Search for the cell housing the specified text and yield its [x, y] center coordinate. 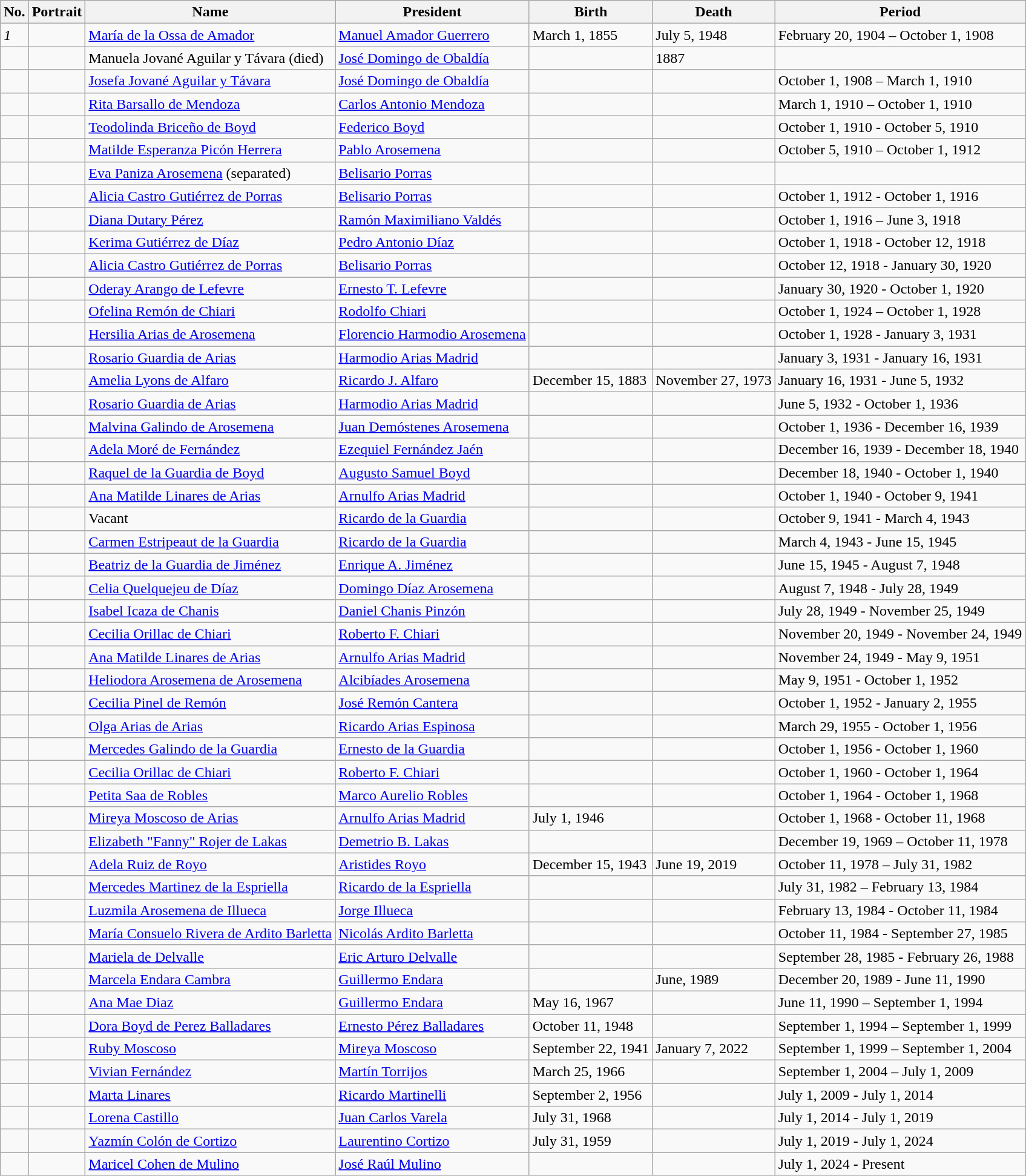
Malvina Galindo de Arosemena [211, 427]
Teodolinda Briceño de Boyd [211, 127]
President [432, 12]
Adela Moré de Fernández [211, 450]
Mercedes Galindo de la Guardia [211, 749]
José Raúl Mulino [432, 1164]
December 20, 1989 - June 11, 1990 [900, 979]
July 31, 1968 [591, 1118]
June 15, 1945 - August 7, 1948 [900, 565]
Elizabeth "Fanny" Rojer de Lakas [211, 841]
October 9, 1941 - March 4, 1943 [900, 519]
Juan Carlos Varela [432, 1118]
February 20, 1904 – October 1, 1908 [900, 35]
September 1, 1994 – September 1, 1999 [900, 1026]
Vivian Fernández [211, 1072]
Enrique A. Jiménez [432, 565]
June 11, 1990 – September 1, 1994 [900, 1002]
Eva Paniza Arosemena (separated) [211, 173]
October 1, 1910 - October 5, 1910 [900, 127]
Daniel Chanis Pinzón [432, 611]
Marco Aurelio Robles [432, 795]
December 16, 1939 - December 18, 1940 [900, 450]
July 28, 1949 - November 25, 1949 [900, 611]
Ricardo J. Alfaro [432, 381]
October 1, 1940 - October 9, 1941 [900, 496]
Josefa Jované Aguilar y Távara [211, 81]
Ernesto de la Guardia [432, 749]
Martín Torrijos [432, 1072]
Lorena Castillo [211, 1118]
November 20, 1949 - November 24, 1949 [900, 634]
February 13, 1984 - October 11, 1984 [900, 910]
June 5, 1932 - October 1, 1936 [900, 404]
October 1, 1956 - October 1, 1960 [900, 749]
July 31, 1982 – February 13, 1984 [900, 887]
October 1, 1952 - January 2, 1955 [900, 703]
Adela Ruiz de Royo [211, 864]
Kerima Gutiérrez de Díaz [211, 242]
Marta Linares [211, 1095]
Olga Arias de Arias [211, 726]
Luzmila Arosemena de Illueca [211, 910]
July 1, 1946 [591, 818]
Name [211, 12]
December 19, 1969 – October 11, 1978 [900, 841]
July 1, 2009 - July 1, 2014 [900, 1095]
September 1, 1999 – September 1, 2004 [900, 1049]
Ramón Maximiliano Valdés [432, 219]
November 24, 1949 - May 9, 1951 [900, 657]
Portrait [57, 12]
July 1, 2019 - July 1, 2024 [900, 1141]
Ezequiel Fernández Jaén [432, 450]
October 1, 1916 – June 3, 1918 [900, 219]
No. [15, 12]
Death [714, 12]
Augusto Samuel Boyd [432, 473]
December 15, 1883 [591, 381]
Ana Mae Diaz [211, 1002]
October 1, 1908 – March 1, 1910 [900, 81]
Pablo Arosemena [432, 150]
October 1, 1924 – October 1, 1928 [900, 312]
Diana Dutary Pérez [211, 219]
July 5, 1948 [714, 35]
Marcela Endara Cambra [211, 979]
October 1, 1912 - October 1, 1916 [900, 196]
October 1, 1960 - October 1, 1964 [900, 772]
Mercedes Martinez de la Espriella [211, 887]
Heliodora Arosemena de Arosemena [211, 680]
María Consuelo Rivera de Ardito Barletta [211, 933]
March 25, 1966 [591, 1072]
September 2, 1956 [591, 1095]
Domingo Díaz Arosemena [432, 588]
October 1, 1928 - January 3, 1931 [900, 335]
Celia Quelquejeu de Díaz [211, 588]
Carmen Estripeaut de la Guardia [211, 542]
Ricardo Arias Espinosa [432, 726]
Oderay Arango de Lefevre [211, 289]
October 11, 1984 - September 27, 1985 [900, 933]
María de la Ossa de Amador [211, 35]
Matilde Esperanza Picón Herrera [211, 150]
July 1, 2014 - July 1, 2019 [900, 1118]
September 1, 2004 – July 1, 2009 [900, 1072]
Ricardo Martinelli [432, 1095]
Mariela de Delvalle [211, 956]
July 31, 1959 [591, 1141]
Mireya Moscoso [432, 1049]
October 1, 1936 - December 16, 1939 [900, 427]
July 1, 2024 - Present [900, 1164]
Beatriz de la Guardia de Jiménez [211, 565]
March 1, 1855 [591, 35]
October 1, 1918 - October 12, 1918 [900, 242]
Nicolás Ardito Barletta [432, 933]
Demetrio B. Lakas [432, 841]
Pedro Antonio Díaz [432, 242]
Laurentino Cortizo [432, 1141]
Federico Boyd [432, 127]
October 12, 1918 - January 30, 1920 [900, 265]
June, 1989 [714, 979]
Ernesto Pérez Balladares [432, 1026]
Hersilia Arias de Arosemena [211, 335]
Mireya Moscoso de Arias [211, 818]
Petita Saa de Robles [211, 795]
October 1, 1968 - October 11, 1968 [900, 818]
1 [15, 35]
May 9, 1951 - October 1, 1952 [900, 680]
Vacant [211, 519]
Maricel Cohen de Mulino [211, 1164]
Manuel Amador Guerrero [432, 35]
January 30, 1920 - October 1, 1920 [900, 289]
Rodolfo Chiari [432, 312]
September 28, 1985 - February 26, 1988 [900, 956]
Raquel de la Guardia de Boyd [211, 473]
January 7, 2022 [714, 1049]
Amelia Lyons de Alfaro [211, 381]
Eric Arturo Delvalle [432, 956]
1887 [714, 58]
March 4, 1943 - June 15, 1945 [900, 542]
Manuela Jované Aguilar y Távara (died) [211, 58]
Period [900, 12]
Rita Barsallo de Mendoza [211, 104]
August 7, 1948 - July 28, 1949 [900, 588]
October 11, 1948 [591, 1026]
Florencio Harmodio Arosemena [432, 335]
Dora Boyd de Perez Balladares [211, 1026]
Juan Demóstenes Arosemena [432, 427]
Isabel Icaza de Chanis [211, 611]
June 19, 2019 [714, 864]
Ruby Moscoso [211, 1049]
Yazmín Colón de Cortizo [211, 1141]
Jorge Illueca [432, 910]
Cecilia Pinel de Remón [211, 703]
Ricardo de la Espriella [432, 887]
Alcibíades Arosemena [432, 680]
September 22, 1941 [591, 1049]
December 18, 1940 - October 1, 1940 [900, 473]
May 16, 1967 [591, 1002]
March 1, 1910 – October 1, 1910 [900, 104]
October 11, 1978 – July 31, 1982 [900, 864]
January 16, 1931 - June 5, 1932 [900, 381]
October 5, 1910 – October 1, 1912 [900, 150]
March 29, 1955 - October 1, 1956 [900, 726]
Ofelina Remón de Chiari [211, 312]
Birth [591, 12]
January 3, 1931 - January 16, 1931 [900, 358]
December 15, 1943 [591, 864]
November 27, 1973 [714, 381]
Aristides Royo [432, 864]
Carlos Antonio Mendoza [432, 104]
José Remón Cantera [432, 703]
October 1, 1964 - October 1, 1968 [900, 795]
Ernesto T. Lefevre [432, 289]
